Search for the cell housing the specified text and yield its [X, Y] center coordinate. 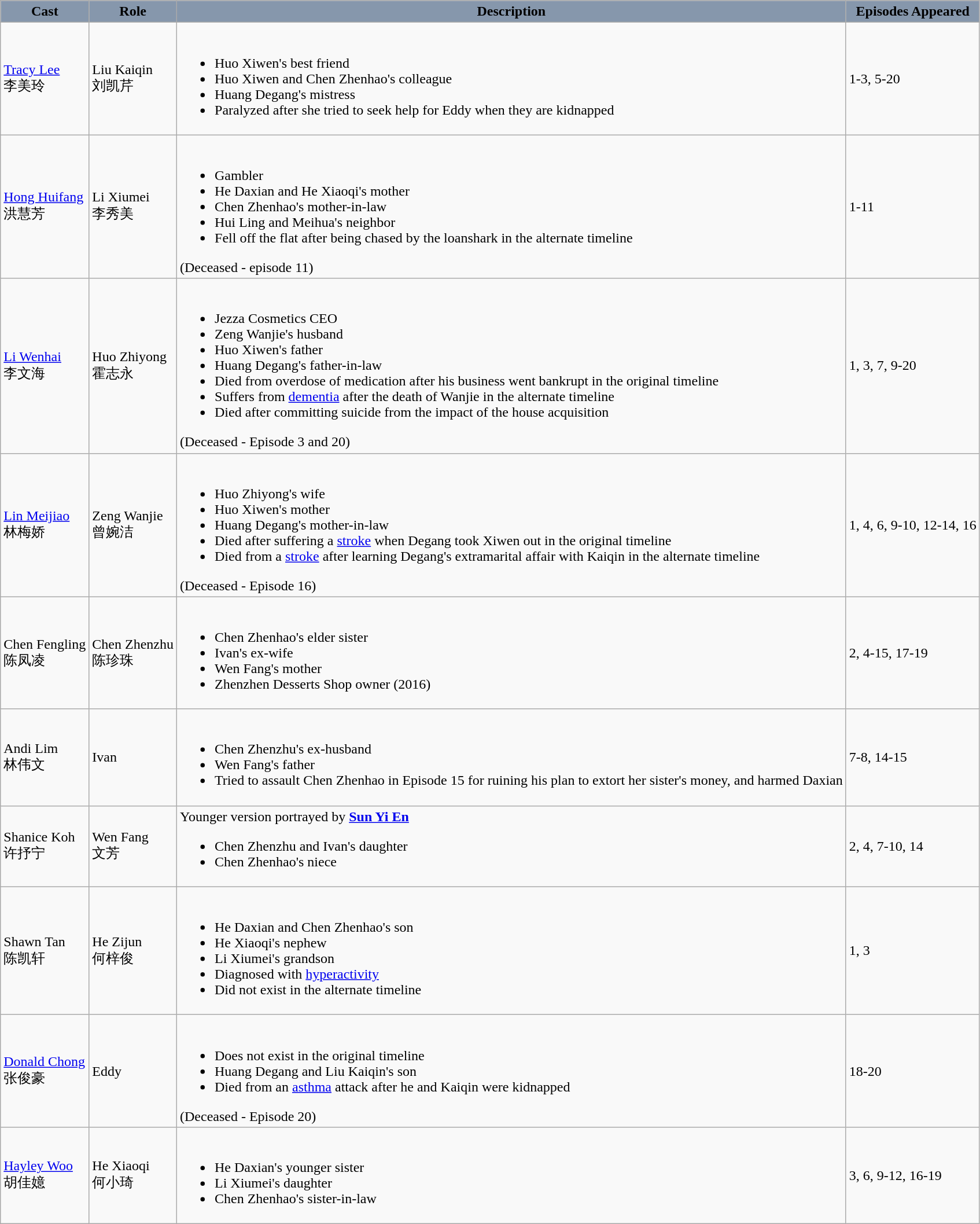
Cast [45, 12]
Episodes Appeared [913, 12]
Shanice Koh许抒宁 [45, 846]
Shawn Tan 陈凯轩 [45, 950]
Li Xiumei 李秀美 [133, 207]
1, 4, 6, 9-10, 12-14, 16 [913, 525]
3, 6, 9-12, 16-19 [913, 1175]
2, 4, 7-10, 14 [913, 846]
1, 3 [913, 950]
He Daxian and Chen Zhenhao's sonHe Xiaoqi's nephewLi Xiumei's grandsonDiagnosed with hyperactivityDid not exist in the alternate timeline [511, 950]
Description [511, 12]
Li Wenhai李文海 [45, 366]
Ivan [133, 757]
1-3, 5-20 [913, 79]
Zeng Wanjie 曾婉洁 [133, 525]
Eddy [133, 1071]
1, 3, 7, 9-20 [913, 366]
Role [133, 12]
He Zijun 何梓俊 [133, 950]
2, 4-15, 17-19 [913, 653]
Hayley Woo胡佳嬑 [45, 1175]
He Daxian's younger sisterLi Xiumei's daughterChen Zhenhao's sister-in-law [511, 1175]
7-8, 14-15 [913, 757]
Donald Chong 张俊豪 [45, 1071]
Huo Zhiyong 霍志永 [133, 366]
1-11 [913, 207]
Chen Zhenhao's elder sisterIvan's ex-wifeWen Fang's motherZhenzhen Desserts Shop owner (2016) [511, 653]
He Xiaoqi 何小琦 [133, 1175]
Andi Lim林伟文 [45, 757]
Wen Fang文芳 [133, 846]
Younger version portrayed by Sun Yi EnChen Zhenzhu and Ivan's daughterChen Zhenhao's niece [511, 846]
Chen Zhenzhu陈珍珠 [133, 653]
18-20 [913, 1071]
Chen Fengling陈凤凌 [45, 653]
Tracy Lee 李美玲 [45, 79]
Lin Meijiao林梅娇 [45, 525]
Hong Huifang洪慧芳 [45, 207]
Liu Kaiqin 刘凯芹 [133, 79]
